Determine the (X, Y) coordinate at the center of the cell enclosing the given text.  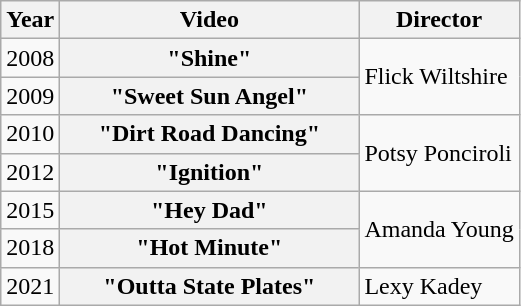
"Hey Dad" (210, 210)
"Ignition" (210, 172)
Director (439, 20)
"Hot Minute" (210, 248)
2008 (30, 58)
"Outta State Plates" (210, 286)
Potsy Ponciroli (439, 153)
2010 (30, 134)
2018 (30, 248)
"Dirt Road Dancing" (210, 134)
Year (30, 20)
Video (210, 20)
2009 (30, 96)
Amanda Young (439, 229)
2012 (30, 172)
"Sweet Sun Angel" (210, 96)
"Shine" (210, 58)
2021 (30, 286)
Flick Wiltshire (439, 77)
2015 (30, 210)
Lexy Kadey (439, 286)
